From the cell containing the given text, extract its center point as [X, Y] coordinate. 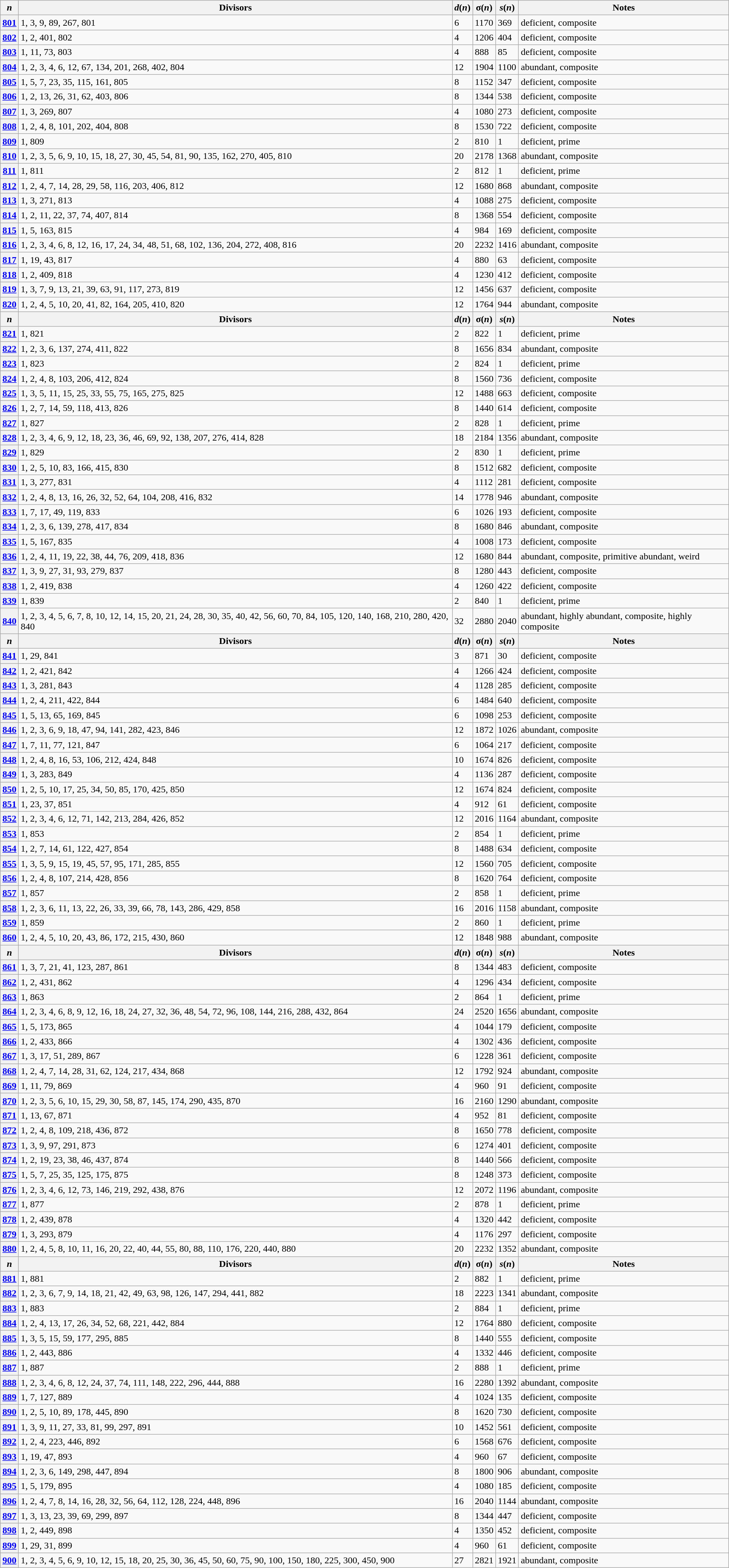
1, 2, 431, 862 [236, 982]
2160 [484, 1101]
1356 [507, 438]
1044 [484, 1027]
1, 821 [236, 334]
1, 2, 5, 10, 89, 178, 445, 890 [236, 1412]
1, 2, 4, 7, 8, 14, 16, 28, 32, 56, 64, 112, 128, 224, 448, 896 [236, 1501]
67 [507, 1457]
875 [9, 1175]
1136 [484, 774]
1, 883 [236, 1308]
1, 5, 13, 65, 169, 845 [236, 715]
894 [9, 1471]
1, 823 [236, 363]
1, 2, 409, 818 [236, 275]
404 [507, 37]
1, 2, 4, 7, 14, 28, 31, 62, 124, 217, 434, 868 [236, 1071]
1800 [484, 1471]
63 [507, 260]
1, 3, 283, 849 [236, 774]
885 [9, 1338]
859 [9, 923]
369 [507, 23]
1, 19, 43, 817 [236, 260]
1, 2, 4, 5, 10, 20, 43, 86, 172, 215, 430, 860 [236, 938]
27 [462, 1560]
861 [9, 967]
1, 23, 37, 851 [236, 804]
892 [9, 1442]
906 [507, 1471]
1392 [507, 1383]
561 [507, 1427]
1, 2, 4, 8, 107, 214, 428, 856 [236, 878]
1, 3, 9, 89, 267, 801 [236, 23]
1228 [484, 1056]
899 [9, 1545]
1196 [507, 1190]
870 [9, 1101]
823 [9, 363]
abundant, composite, primitive abundant, weird [624, 556]
1, 19, 47, 893 [236, 1457]
361 [507, 1056]
253 [507, 715]
1206 [484, 37]
817 [9, 260]
835 [9, 541]
81 [507, 1115]
1, 7, 127, 889 [236, 1397]
952 [484, 1115]
2821 [484, 1560]
1, 7, 17, 49, 119, 833 [236, 512]
1164 [507, 819]
436 [507, 1041]
1302 [484, 1041]
1248 [484, 1175]
682 [507, 467]
820 [9, 304]
1, 809 [236, 141]
555 [507, 1338]
833 [9, 512]
1, 2, 3, 4, 6, 8, 12, 24, 37, 74, 111, 148, 222, 296, 444, 888 [236, 1383]
135 [507, 1397]
1, 2, 4, 5, 10, 20, 41, 82, 164, 205, 410, 820 [236, 304]
946 [507, 497]
863 [9, 997]
1230 [484, 275]
1, 2, 4, 11, 19, 22, 38, 44, 76, 209, 418, 836 [236, 556]
1290 [507, 1101]
2178 [484, 156]
446 [507, 1353]
abundant, highly abundant, composite, highly composite [624, 621]
1, 2, 443, 886 [236, 1353]
1, 2, 421, 842 [236, 670]
347 [507, 82]
1, 863 [236, 997]
816 [9, 245]
1, 2, 3, 6, 7, 9, 14, 18, 21, 42, 49, 63, 98, 126, 147, 294, 441, 882 [236, 1293]
1266 [484, 670]
1158 [507, 908]
434 [507, 982]
1332 [484, 1353]
831 [9, 482]
1, 5, 167, 835 [236, 541]
873 [9, 1145]
730 [507, 1412]
1484 [484, 700]
764 [507, 878]
1, 2, 4, 8, 103, 206, 412, 824 [236, 378]
778 [507, 1130]
30 [507, 656]
287 [507, 774]
889 [9, 1397]
1, 2, 4, 8, 16, 53, 106, 212, 424, 848 [236, 760]
442 [507, 1219]
944 [507, 304]
853 [9, 834]
1170 [484, 23]
1, 877 [236, 1205]
806 [9, 97]
412 [507, 275]
897 [9, 1516]
827 [9, 423]
887 [9, 1367]
1416 [507, 245]
984 [484, 230]
805 [9, 82]
1, 2, 13, 26, 31, 62, 403, 806 [236, 97]
1, 5, 7, 23, 35, 115, 161, 805 [236, 82]
872 [9, 1130]
452 [507, 1531]
1, 2, 401, 802 [236, 37]
1, 829 [236, 453]
1, 2, 3, 6, 9, 18, 47, 94, 141, 282, 423, 846 [236, 730]
1, 2, 5, 10, 83, 166, 415, 830 [236, 467]
857 [9, 893]
891 [9, 1427]
867 [9, 1056]
1, 2, 3, 4, 5, 6, 9, 10, 12, 15, 18, 20, 25, 30, 36, 45, 50, 60, 75, 90, 100, 150, 180, 225, 300, 450, 900 [236, 1560]
1341 [507, 1293]
1, 3, 5, 15, 59, 177, 295, 885 [236, 1338]
1848 [484, 938]
843 [9, 686]
842 [9, 670]
1, 2, 3, 5, 6, 10, 15, 29, 30, 58, 87, 145, 174, 290, 435, 870 [236, 1101]
663 [507, 393]
1, 3, 7, 21, 41, 123, 287, 861 [236, 967]
818 [9, 275]
1098 [484, 715]
1, 3, 13, 23, 39, 69, 299, 897 [236, 1516]
91 [507, 1086]
1, 7, 11, 77, 121, 847 [236, 745]
634 [507, 848]
851 [9, 804]
883 [9, 1308]
890 [9, 1412]
1176 [484, 1234]
614 [507, 408]
1, 29, 31, 899 [236, 1545]
1152 [484, 82]
832 [9, 497]
865 [9, 1027]
1320 [484, 1219]
1, 2, 5, 10, 17, 25, 34, 50, 85, 170, 425, 850 [236, 789]
1, 2, 4, 5, 8, 10, 11, 16, 20, 22, 40, 44, 55, 80, 88, 110, 176, 220, 440, 880 [236, 1249]
1568 [484, 1442]
1, 3, 271, 813 [236, 201]
877 [9, 1205]
1792 [484, 1071]
1, 5, 163, 815 [236, 230]
1904 [484, 67]
1008 [484, 541]
676 [507, 1442]
538 [507, 97]
856 [9, 878]
1, 2, 433, 866 [236, 1041]
483 [507, 967]
1, 2, 3, 4, 6, 8, 12, 16, 17, 24, 34, 48, 51, 68, 102, 136, 204, 272, 408, 816 [236, 245]
185 [507, 1486]
895 [9, 1486]
814 [9, 215]
736 [507, 378]
807 [9, 111]
24 [462, 1012]
1, 859 [236, 923]
1, 29, 841 [236, 656]
1274 [484, 1145]
893 [9, 1457]
900 [9, 1560]
1, 2, 3, 4, 6, 12, 71, 142, 213, 284, 426, 852 [236, 819]
373 [507, 1175]
1112 [484, 482]
1, 839 [236, 601]
1352 [507, 1249]
1, 2, 19, 23, 38, 46, 437, 874 [236, 1160]
1144 [507, 1501]
640 [507, 700]
841 [9, 656]
886 [9, 1353]
447 [507, 1516]
193 [507, 512]
173 [507, 541]
179 [507, 1027]
1, 2, 3, 4, 6, 8, 9, 12, 16, 18, 24, 27, 32, 36, 48, 54, 72, 96, 108, 144, 216, 288, 432, 864 [236, 1012]
1, 853 [236, 834]
1, 881 [236, 1279]
815 [9, 230]
1, 827 [236, 423]
217 [507, 745]
2880 [484, 621]
1064 [484, 745]
862 [9, 982]
285 [507, 686]
1, 5, 179, 895 [236, 1486]
1, 3, 9, 97, 291, 873 [236, 1145]
811 [9, 171]
281 [507, 482]
1, 11, 73, 803 [236, 52]
881 [9, 1279]
819 [9, 289]
1, 3, 5, 9, 15, 19, 45, 57, 95, 171, 285, 855 [236, 863]
813 [9, 201]
1, 3, 293, 879 [236, 1234]
1, 2, 449, 898 [236, 1531]
1, 887 [236, 1367]
554 [507, 215]
1, 2, 439, 878 [236, 1219]
1, 2, 4, 8, 101, 202, 404, 808 [236, 126]
401 [507, 1145]
1, 2, 4, 223, 446, 892 [236, 1442]
275 [507, 201]
1650 [484, 1130]
705 [507, 863]
866 [9, 1041]
1, 2, 3, 6, 139, 278, 417, 834 [236, 527]
821 [9, 334]
443 [507, 571]
1, 3, 5, 11, 15, 25, 33, 55, 75, 165, 275, 825 [236, 393]
1, 3, 277, 831 [236, 482]
845 [9, 715]
1, 3, 269, 807 [236, 111]
803 [9, 52]
898 [9, 1531]
848 [9, 760]
1, 11, 79, 869 [236, 1086]
14 [462, 497]
1, 3, 281, 843 [236, 686]
850 [9, 789]
876 [9, 1190]
1452 [484, 1427]
1, 2, 3, 4, 6, 12, 73, 146, 219, 292, 438, 876 [236, 1190]
1, 2, 4, 211, 422, 844 [236, 700]
839 [9, 601]
1, 2, 3, 6, 149, 298, 447, 894 [236, 1471]
852 [9, 819]
32 [462, 621]
1, 3, 7, 9, 13, 21, 39, 63, 91, 117, 273, 819 [236, 289]
1, 2, 4, 8, 109, 218, 436, 872 [236, 1130]
1, 2, 3, 4, 5, 6, 7, 8, 10, 12, 14, 15, 20, 21, 24, 28, 30, 35, 40, 42, 56, 60, 70, 84, 105, 120, 140, 168, 210, 280, 420, 840 [236, 621]
874 [9, 1160]
1296 [484, 982]
1, 2, 7, 14, 59, 118, 413, 826 [236, 408]
566 [507, 1160]
825 [9, 393]
1921 [507, 1560]
1260 [484, 586]
2072 [484, 1190]
829 [9, 453]
809 [9, 141]
896 [9, 1501]
1, 2, 3, 5, 6, 9, 10, 15, 18, 27, 30, 45, 54, 81, 90, 135, 162, 270, 405, 810 [236, 156]
1, 3, 9, 11, 27, 33, 81, 99, 297, 891 [236, 1427]
1, 2, 7, 14, 61, 122, 427, 854 [236, 848]
847 [9, 745]
1088 [484, 201]
1778 [484, 497]
838 [9, 586]
1872 [484, 730]
879 [9, 1234]
1280 [484, 571]
801 [9, 23]
169 [507, 230]
422 [507, 586]
1456 [484, 289]
1512 [484, 467]
1, 2, 11, 22, 37, 74, 407, 814 [236, 215]
2520 [484, 1012]
297 [507, 1234]
1, 2, 419, 838 [236, 586]
85 [507, 52]
912 [484, 804]
2223 [484, 1293]
1, 3, 9, 27, 31, 93, 279, 837 [236, 571]
802 [9, 37]
1100 [507, 67]
804 [9, 67]
1, 5, 7, 25, 35, 125, 175, 875 [236, 1175]
924 [507, 1071]
1, 2, 4, 8, 13, 16, 26, 32, 52, 64, 104, 208, 416, 832 [236, 497]
273 [507, 111]
1024 [484, 1397]
722 [507, 126]
1, 857 [236, 893]
1, 2, 3, 4, 6, 12, 67, 134, 201, 268, 402, 804 [236, 67]
1128 [484, 686]
637 [507, 289]
1530 [484, 126]
3 [462, 656]
1350 [484, 1531]
1, 2, 4, 7, 14, 28, 29, 58, 116, 203, 406, 812 [236, 186]
1, 13, 67, 871 [236, 1115]
1, 2, 4, 13, 17, 26, 34, 52, 68, 221, 442, 884 [236, 1323]
855 [9, 863]
836 [9, 556]
849 [9, 774]
1, 811 [236, 171]
869 [9, 1086]
808 [9, 126]
988 [507, 938]
837 [9, 571]
1, 2, 3, 6, 137, 274, 411, 822 [236, 349]
2280 [484, 1383]
1, 2, 3, 4, 6, 9, 12, 18, 23, 36, 46, 69, 92, 138, 207, 276, 414, 828 [236, 438]
1, 5, 173, 865 [236, 1027]
1, 2, 3, 6, 11, 13, 22, 26, 33, 39, 66, 78, 143, 286, 429, 858 [236, 908]
424 [507, 670]
2184 [484, 438]
1, 3, 17, 51, 289, 867 [236, 1056]
